Search for the cell housing the specified text and yield its [x, y] center coordinate. 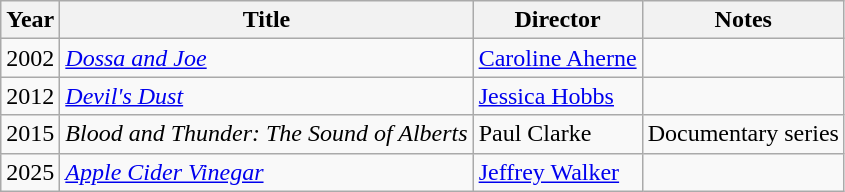
Title [266, 20]
Devil's Dust [266, 96]
2012 [30, 96]
Director [558, 20]
Documentary series [743, 134]
Dossa and Joe [266, 58]
2002 [30, 58]
Jessica Hobbs [558, 96]
Jeffrey Walker [558, 172]
Apple Cider Vinegar [266, 172]
Caroline Aherne [558, 58]
2025 [30, 172]
Paul Clarke [558, 134]
Year [30, 20]
2015 [30, 134]
Blood and Thunder: The Sound of Alberts [266, 134]
Notes [743, 20]
